Search for the cell housing the specified text and yield its (X, Y) center coordinate. 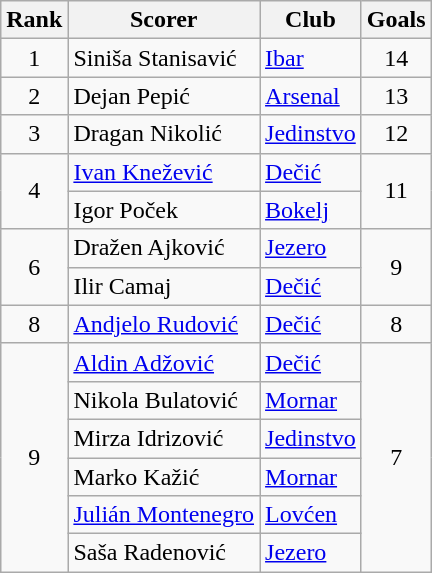
Mirza Idrizović (164, 438)
Goals (396, 20)
1 (34, 58)
Andjelo Rudović (164, 324)
Bokelj (311, 210)
Nikola Bulatović (164, 400)
Dražen Ajković (164, 248)
4 (34, 191)
12 (396, 134)
Siniša Stanisavić (164, 58)
7 (396, 457)
Marko Kažić (164, 477)
6 (34, 267)
Ivan Knežević (164, 172)
Dejan Pepić (164, 96)
14 (396, 58)
Lovćen (311, 515)
2 (34, 96)
Igor Poček (164, 210)
13 (396, 96)
3 (34, 134)
Ibar (311, 58)
Saša Radenović (164, 553)
Arsenal (311, 96)
Aldin Adžović (164, 362)
11 (396, 191)
Julián Montenegro (164, 515)
Ilir Camaj (164, 286)
Club (311, 20)
Dragan Nikolić (164, 134)
Scorer (164, 20)
Rank (34, 20)
